Identify which cell holds the provided text, then report its [X, Y] central coordinate. 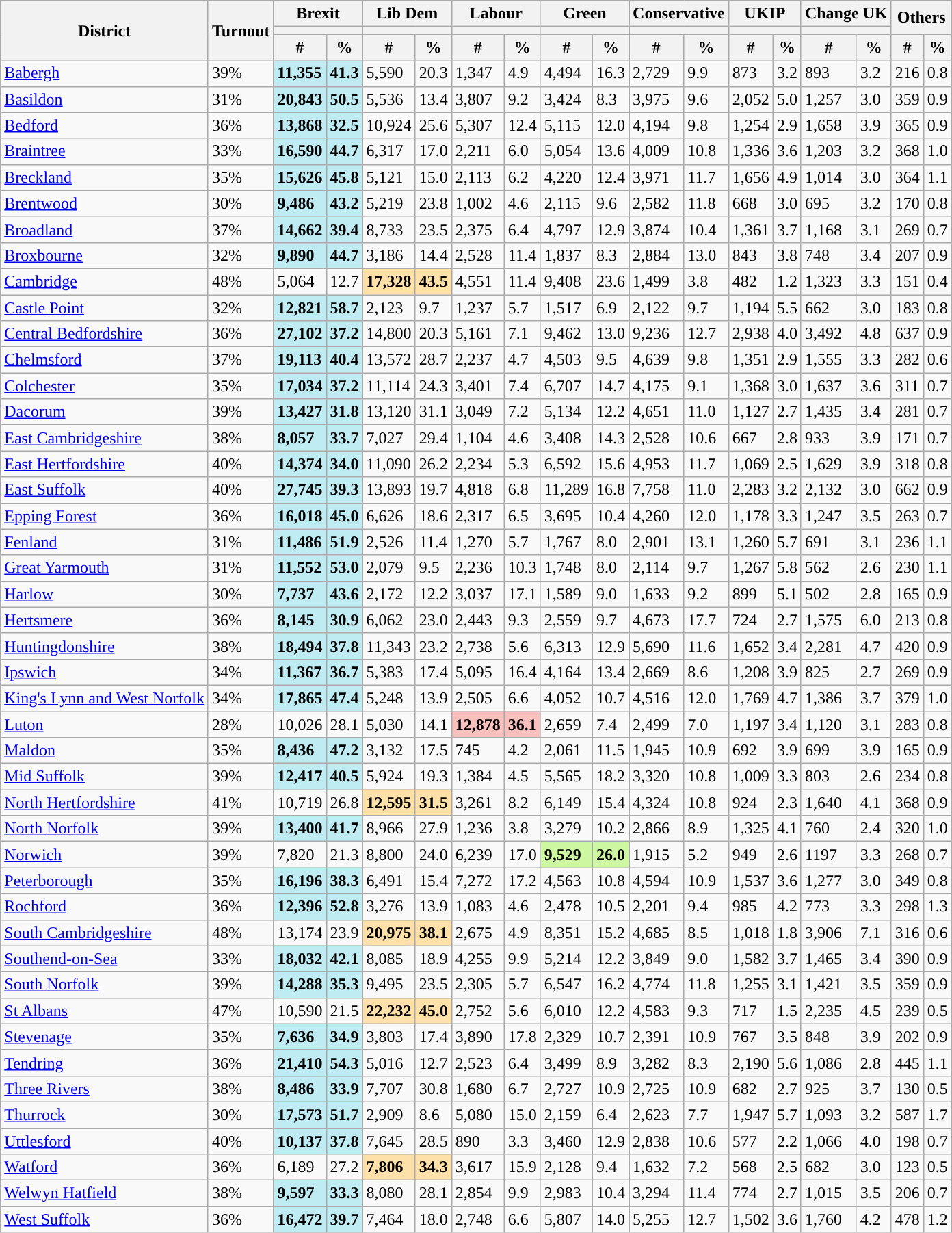
1,086 [829, 1063]
17.8 [523, 1037]
33.9 [345, 1089]
1,127 [751, 412]
11.5 [611, 751]
1,945 [657, 751]
2,190 [751, 1063]
1,255 [751, 985]
11,355 [300, 73]
18,494 [300, 646]
4.8 [874, 334]
216 [907, 73]
3,276 [388, 907]
724 [751, 620]
3,261 [477, 803]
Castle Point [105, 307]
7,464 [388, 1219]
1,760 [829, 1219]
3,401 [477, 386]
14,662 [300, 229]
20,843 [300, 99]
10,590 [300, 1011]
24.0 [434, 855]
Change UK [846, 14]
Broadland [105, 229]
2,938 [751, 334]
2,909 [388, 1115]
748 [829, 255]
5,255 [657, 1219]
5,219 [388, 203]
East Suffolk [105, 490]
1,237 [477, 307]
43.6 [345, 594]
3,499 [566, 1063]
16,018 [300, 516]
30.9 [345, 620]
Three Rivers [105, 1089]
10,137 [300, 1141]
5,690 [657, 646]
5,054 [566, 151]
Mid Suffolk [105, 777]
15.2 [611, 933]
7.7 [706, 1115]
6.5 [523, 516]
13,893 [388, 490]
5.5 [786, 307]
349 [907, 881]
2,172 [388, 594]
925 [829, 1089]
183 [907, 307]
5,121 [388, 177]
803 [829, 777]
14,800 [388, 334]
13,572 [388, 360]
7,820 [300, 855]
1.5 [786, 1011]
18,032 [300, 959]
14.1 [434, 725]
2,738 [477, 646]
4,220 [566, 177]
2,526 [388, 542]
9,890 [300, 255]
667 [751, 438]
50.5 [345, 99]
24.3 [434, 386]
27.2 [345, 1167]
1,093 [829, 1115]
2.4 [874, 829]
North Norfolk [105, 829]
Cambridge [105, 281]
1,499 [657, 281]
6,626 [388, 516]
848 [829, 1037]
316 [907, 933]
1,168 [829, 229]
32.5 [345, 125]
2,115 [566, 203]
2,305 [477, 985]
745 [477, 751]
1,361 [751, 229]
445 [907, 1063]
Harlow [105, 594]
1,656 [751, 177]
8,733 [388, 229]
33.7 [345, 438]
760 [829, 829]
33.3 [345, 1193]
8.2 [523, 803]
12,417 [300, 777]
Broxbourne [105, 255]
5,161 [477, 334]
1,351 [751, 360]
2,123 [388, 307]
502 [829, 594]
1197 [829, 855]
1,915 [657, 855]
2,752 [477, 1011]
2,727 [566, 1089]
10.3 [523, 568]
9,486 [300, 203]
Luton [105, 725]
5,095 [477, 672]
2,329 [566, 1037]
1,120 [829, 725]
31.1 [434, 412]
239 [907, 1011]
2,443 [477, 620]
23.6 [611, 281]
Peterborough [105, 881]
6,707 [566, 386]
Green [584, 14]
3,803 [388, 1037]
4,818 [477, 490]
4,009 [657, 151]
4,164 [566, 672]
Watford [105, 1167]
16,472 [300, 1219]
1,260 [751, 542]
2,854 [477, 1193]
1,386 [829, 698]
2,132 [829, 490]
34.3 [434, 1167]
5,064 [300, 281]
3,037 [477, 594]
3,424 [566, 99]
Others [921, 18]
6.8 [523, 490]
767 [751, 1037]
1,018 [751, 933]
58.7 [345, 307]
4,194 [657, 125]
3,279 [566, 829]
6,239 [477, 855]
10,026 [300, 725]
4,551 [477, 281]
8,800 [388, 855]
UKIP [765, 14]
1,502 [751, 1219]
5.8 [786, 568]
38.3 [345, 881]
2,669 [657, 672]
4,175 [657, 386]
1,632 [657, 1167]
15,626 [300, 177]
6,592 [566, 464]
51.7 [345, 1115]
1,203 [829, 151]
5,214 [566, 959]
5,134 [566, 412]
2,623 [657, 1115]
298 [907, 907]
Maldon [105, 751]
17,865 [300, 698]
11,552 [300, 568]
6,010 [566, 1011]
Conservative [679, 14]
2,866 [657, 829]
17.5 [434, 751]
637 [907, 334]
6.9 [611, 307]
8,080 [388, 1193]
Welwyn Hatfield [105, 1193]
34.0 [345, 464]
2,061 [566, 751]
5,248 [388, 698]
893 [829, 73]
568 [751, 1167]
4,494 [566, 73]
St Albans [105, 1011]
5,536 [388, 99]
1,582 [751, 959]
4,673 [657, 620]
170 [907, 203]
District [105, 30]
1,014 [829, 177]
268 [907, 855]
1,589 [566, 594]
2,375 [477, 229]
23.8 [434, 203]
16.3 [611, 73]
35.3 [345, 985]
Turnout [241, 30]
Breckland [105, 177]
12,396 [300, 907]
13.1 [706, 542]
West Suffolk [105, 1219]
825 [829, 672]
478 [907, 1219]
13,174 [300, 933]
2,729 [657, 73]
2,748 [477, 1219]
22,232 [388, 1011]
18.0 [434, 1219]
1,769 [751, 698]
5,924 [388, 777]
4,324 [657, 803]
40.4 [345, 360]
4,503 [566, 360]
699 [829, 751]
Brentwood [105, 203]
2,559 [566, 620]
4,260 [657, 516]
873 [751, 73]
17,328 [388, 281]
47.4 [345, 698]
41.3 [345, 73]
1,680 [477, 1089]
11,367 [300, 672]
10.5 [611, 907]
9,529 [566, 855]
10,719 [300, 803]
5,565 [566, 777]
Labour [496, 14]
5.0 [786, 99]
Lib Dem [407, 14]
8.5 [706, 933]
3,049 [477, 412]
1,267 [751, 568]
2,675 [477, 933]
2,079 [388, 568]
1,837 [566, 255]
5,080 [477, 1115]
45.8 [345, 177]
1,384 [477, 777]
3,408 [566, 438]
4,639 [657, 360]
13,427 [300, 412]
9,236 [657, 334]
2,235 [829, 1011]
Rochford [105, 907]
2,236 [477, 568]
9.1 [706, 386]
27,102 [300, 334]
1,257 [829, 99]
1,555 [829, 360]
Dacorum [105, 412]
1.3 [937, 907]
206 [907, 1193]
1,652 [751, 646]
28.7 [434, 360]
8,351 [566, 933]
0.4 [937, 281]
8,145 [300, 620]
1,066 [829, 1141]
13,868 [300, 125]
19,113 [300, 360]
2,234 [477, 464]
283 [907, 725]
482 [751, 281]
390 [907, 959]
1,629 [829, 464]
14,288 [300, 985]
18.2 [611, 777]
6,189 [300, 1167]
1,236 [477, 829]
691 [829, 542]
4,797 [566, 229]
5.1 [786, 594]
11,343 [388, 646]
39.4 [345, 229]
1,368 [751, 386]
39.3 [345, 490]
587 [907, 1115]
4,651 [657, 412]
42.1 [345, 959]
4,774 [657, 985]
5,383 [388, 672]
3,320 [657, 777]
2,122 [657, 307]
2,505 [477, 698]
17,573 [300, 1115]
Uttlesford [105, 1141]
198 [907, 1141]
12,821 [300, 307]
13,120 [388, 412]
379 [907, 698]
43.5 [434, 281]
Great Yarmouth [105, 568]
6,317 [388, 151]
31.5 [434, 803]
5.3 [523, 464]
171 [907, 438]
12,878 [477, 725]
11,114 [388, 386]
Norwich [105, 855]
29.4 [434, 438]
11,090 [388, 464]
202 [907, 1037]
3,906 [829, 933]
2,281 [829, 646]
2.2 [786, 1141]
6,062 [388, 620]
43.2 [345, 203]
1.8 [786, 933]
4,685 [657, 933]
577 [751, 1141]
North Hertfordshire [105, 803]
41.7 [345, 829]
25.6 [434, 125]
1,194 [751, 307]
26.0 [611, 855]
17,034 [300, 386]
17.1 [523, 594]
130 [907, 1089]
South Cambridgeshire [105, 933]
14.3 [611, 438]
11,486 [300, 542]
1,633 [657, 594]
2,128 [566, 1167]
3,617 [477, 1167]
1,009 [751, 777]
2,499 [657, 725]
South Norfolk [105, 985]
3,294 [657, 1193]
668 [751, 203]
16.8 [611, 490]
207 [907, 255]
Chelmsford [105, 360]
2,052 [751, 99]
2,283 [751, 490]
14.0 [611, 1219]
Braintree [105, 151]
16,196 [300, 881]
2,582 [657, 203]
899 [751, 594]
Basildon [105, 99]
23.0 [434, 620]
1,247 [829, 516]
36.1 [523, 725]
695 [829, 203]
2,114 [657, 568]
1,083 [477, 907]
38.1 [434, 933]
17.2 [523, 881]
3,890 [477, 1037]
18.6 [434, 516]
1,537 [751, 881]
18.9 [434, 959]
14.7 [611, 386]
7,737 [300, 594]
3,460 [566, 1141]
5,307 [477, 125]
6,491 [388, 881]
236 [907, 542]
13.6 [611, 151]
4,953 [657, 464]
8,966 [388, 829]
6.2 [523, 177]
1,947 [751, 1115]
23.9 [345, 933]
Thurrock [105, 1115]
11.6 [706, 646]
1,637 [829, 386]
2,211 [477, 151]
151 [907, 281]
4,563 [566, 881]
1,767 [566, 542]
9,597 [300, 1193]
1,208 [751, 672]
1,658 [829, 125]
318 [907, 464]
2,659 [566, 725]
King's Lynn and West Norfolk [105, 698]
Bedford [105, 125]
Hertsmere [105, 620]
3,971 [657, 177]
365 [907, 125]
31.8 [345, 412]
21.5 [345, 1011]
13,400 [300, 829]
2,884 [657, 255]
2,478 [566, 907]
41% [241, 803]
6,149 [566, 803]
Tendring [105, 1063]
282 [907, 360]
54.3 [345, 1063]
19.7 [434, 490]
2,391 [657, 1037]
1,254 [751, 125]
Southend-on-Sea [105, 959]
7,645 [388, 1141]
Central Bedfordshire [105, 334]
281 [907, 412]
3,695 [566, 516]
230 [907, 568]
19.3 [434, 777]
11,289 [566, 490]
1,640 [829, 803]
14,374 [300, 464]
1,325 [751, 829]
27.9 [434, 829]
8,436 [300, 751]
2.3 [786, 803]
6.7 [523, 1089]
30.8 [434, 1089]
562 [829, 568]
16,590 [300, 151]
123 [907, 1167]
773 [829, 907]
2,113 [477, 177]
1,575 [829, 620]
420 [907, 646]
21.3 [345, 855]
28.5 [434, 1141]
2,983 [566, 1193]
5,030 [388, 725]
47.2 [345, 751]
1,197 [751, 725]
5,115 [566, 125]
9,408 [566, 281]
311 [907, 386]
8,486 [300, 1089]
2,159 [566, 1115]
933 [829, 438]
1,015 [829, 1193]
7,758 [657, 490]
21,410 [300, 1063]
1,069 [751, 464]
1,421 [829, 985]
1,002 [477, 203]
1,104 [477, 438]
36.7 [345, 672]
4,516 [657, 698]
843 [751, 255]
2,523 [477, 1063]
1,517 [566, 307]
8,085 [388, 959]
Brexit [318, 14]
9,495 [388, 985]
26.8 [345, 803]
1,465 [829, 959]
1,347 [477, 73]
3,975 [657, 99]
3,874 [657, 229]
15.9 [523, 1167]
39.7 [345, 1219]
4,583 [657, 1011]
1,336 [751, 151]
213 [907, 620]
7,636 [300, 1037]
1,435 [829, 412]
263 [907, 516]
1,178 [751, 516]
2,317 [477, 516]
3,132 [388, 751]
12,595 [388, 803]
16.4 [523, 672]
2,725 [657, 1089]
9,462 [566, 334]
7,027 [388, 438]
27,745 [300, 490]
2,838 [657, 1141]
14.4 [434, 255]
Colchester [105, 386]
Huntingdonshire [105, 646]
26.2 [434, 464]
Stevenage [105, 1037]
1,277 [829, 881]
774 [751, 1193]
20,975 [388, 933]
5,016 [388, 1063]
5,590 [388, 73]
5,807 [566, 1219]
3,186 [388, 255]
985 [751, 907]
7,707 [388, 1089]
Fenland [105, 542]
3,492 [829, 334]
8,057 [300, 438]
890 [477, 1141]
692 [751, 751]
47% [241, 1011]
10,924 [388, 125]
1,748 [566, 568]
6,313 [566, 646]
1,323 [829, 281]
East Cambridgeshire [105, 438]
2,201 [657, 907]
34.9 [345, 1037]
East Hertfordshire [105, 464]
51.9 [345, 542]
949 [751, 855]
4,594 [657, 881]
7,272 [477, 881]
52.8 [345, 907]
3,849 [657, 959]
2,901 [657, 542]
15.6 [611, 464]
1.7 [937, 1115]
10.2 [611, 829]
40.5 [345, 777]
3,807 [477, 99]
Epping Forest [105, 516]
4,255 [477, 959]
234 [907, 777]
3,282 [657, 1063]
16.2 [611, 985]
23.2 [434, 646]
717 [751, 1011]
4,052 [566, 698]
7,806 [388, 1167]
924 [751, 803]
320 [907, 829]
Ipswich [105, 672]
5.2 [706, 855]
Babergh [105, 73]
7.0 [706, 725]
53.0 [345, 568]
364 [907, 177]
2,237 [477, 360]
1,270 [477, 542]
6,547 [566, 985]
17.7 [706, 620]
28% [241, 725]
